Determine the [x, y] coordinate at the center of the cell enclosing the given text.  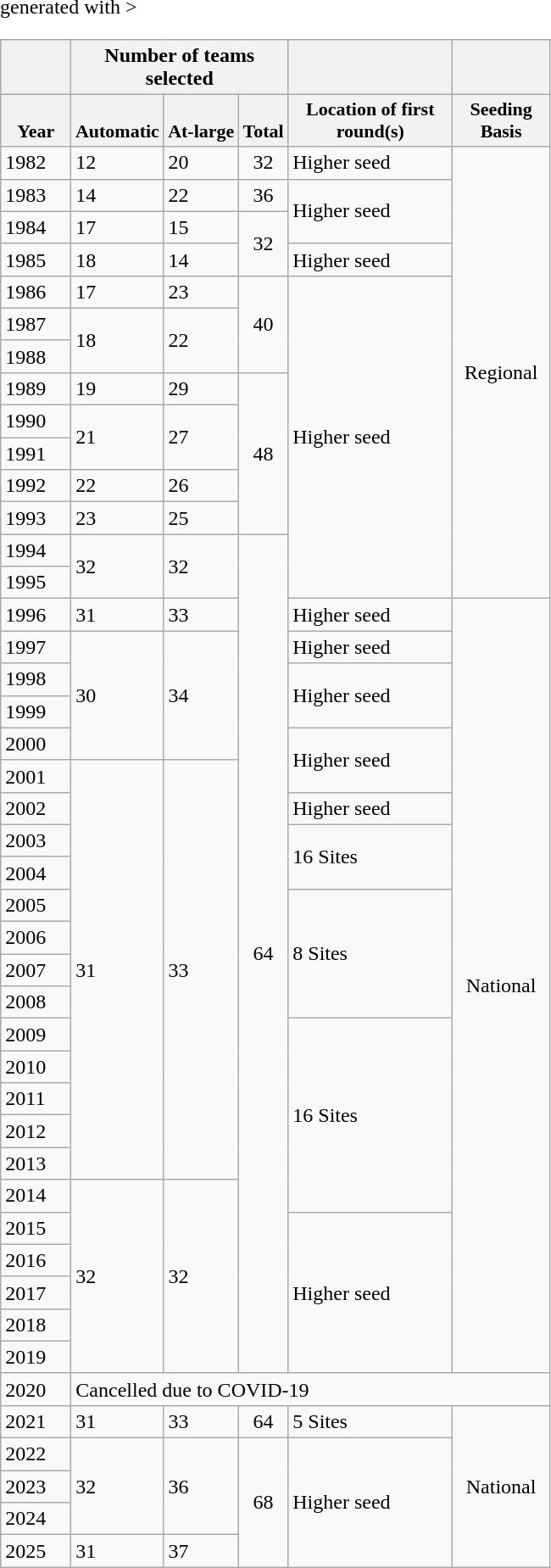
Automatic [117, 120]
2011 [36, 1099]
2012 [36, 1131]
1996 [36, 615]
1984 [36, 227]
1989 [36, 389]
2009 [36, 1035]
2014 [36, 1196]
1995 [36, 583]
27 [201, 438]
2025 [36, 1551]
2008 [36, 1002]
1986 [36, 292]
2022 [36, 1454]
2015 [36, 1228]
Number of teams selected [180, 68]
Total [263, 120]
2013 [36, 1163]
Year [36, 120]
1985 [36, 259]
2024 [36, 1519]
At-large [201, 120]
Regional [502, 373]
1999 [36, 711]
34 [201, 695]
1991 [36, 454]
26 [201, 486]
25 [201, 518]
37 [201, 1551]
2002 [36, 808]
1988 [36, 356]
Seeding Basis [502, 120]
1993 [36, 518]
21 [117, 438]
2021 [36, 1422]
1997 [36, 647]
2010 [36, 1067]
1992 [36, 486]
15 [201, 227]
1987 [36, 324]
1990 [36, 421]
48 [263, 454]
2007 [36, 970]
1982 [36, 163]
30 [117, 695]
20 [201, 163]
2003 [36, 840]
2023 [36, 1487]
2020 [36, 1389]
2019 [36, 1357]
2005 [36, 906]
2000 [36, 744]
8 Sites [370, 954]
Location of first round(s) [370, 120]
19 [117, 389]
2018 [36, 1325]
2001 [36, 776]
12 [117, 163]
2017 [36, 1292]
Cancelled due to COVID-19 [310, 1389]
5 Sites [370, 1422]
1994 [36, 550]
40 [263, 324]
29 [201, 389]
68 [263, 1503]
1998 [36, 679]
1983 [36, 195]
2006 [36, 938]
2004 [36, 873]
2016 [36, 1260]
